Return [x, y] of the center of cell containing provided text 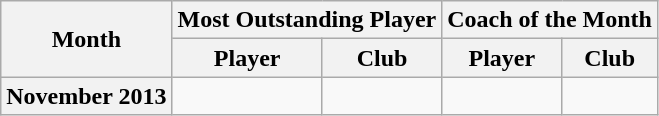
Coach of the Month [550, 20]
November 2013 [86, 96]
Month [86, 39]
Most Outstanding Player [307, 20]
